For the text-containing cell, return its midpoint in [x, y] coordinate format. 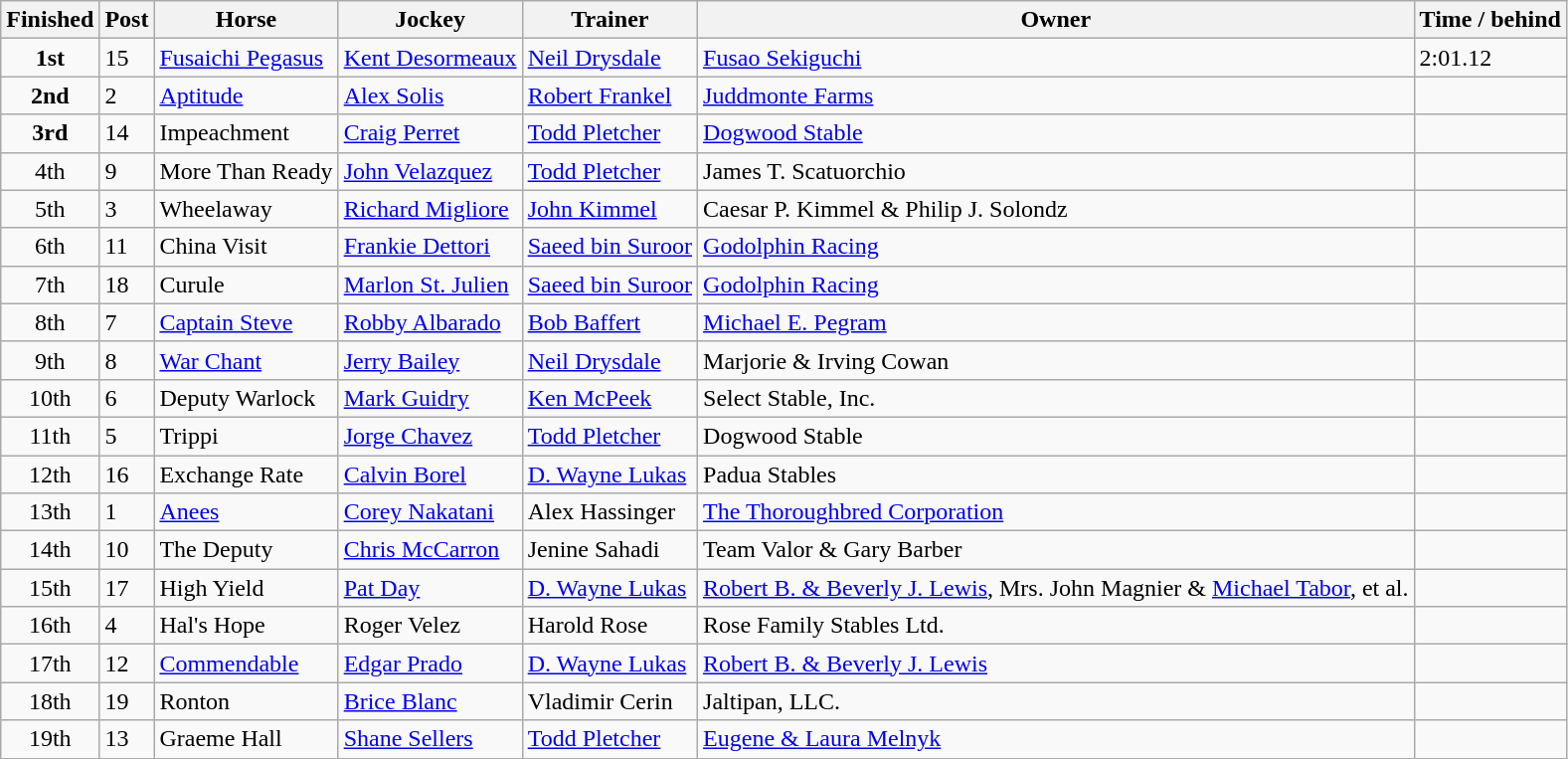
Jerry Bailey [430, 360]
2 [127, 95]
Robert B. & Beverly J. Lewis, Mrs. John Magnier & Michael Tabor, et al. [1056, 588]
John Kimmel [610, 209]
Harold Rose [610, 626]
Padua Stables [1056, 474]
Fusaichi Pegasus [247, 58]
Eugene & Laura Melnyk [1056, 739]
15 [127, 58]
Anees [247, 512]
13 [127, 739]
Curule [247, 285]
Ken McPeek [610, 398]
Robby Albarado [430, 322]
Post [127, 20]
The Thoroughbred Corporation [1056, 512]
18 [127, 285]
Craig Perret [430, 133]
16th [50, 626]
China Visit [247, 247]
Marjorie & Irving Cowan [1056, 360]
Roger Velez [430, 626]
17th [50, 664]
Pat Day [430, 588]
Shane Sellers [430, 739]
Jorge Chavez [430, 436]
13th [50, 512]
Chris McCarron [430, 550]
Time / behind [1489, 20]
11th [50, 436]
16 [127, 474]
10th [50, 398]
Wheelaway [247, 209]
Fusao Sekiguchi [1056, 58]
2:01.12 [1489, 58]
Captain Steve [247, 322]
Horse [247, 20]
14th [50, 550]
7 [127, 322]
11 [127, 247]
Caesar P. Kimmel & Philip J. Solondz [1056, 209]
Aptitude [247, 95]
5 [127, 436]
Team Valor & Gary Barber [1056, 550]
15th [50, 588]
17 [127, 588]
1st [50, 58]
9th [50, 360]
Marlon St. Julien [430, 285]
Bob Baffert [610, 322]
Robert B. & Beverly J. Lewis [1056, 664]
Owner [1056, 20]
Jaltipan, LLC. [1056, 701]
Edgar Prado [430, 664]
Finished [50, 20]
More Than Ready [247, 171]
14 [127, 133]
Deputy Warlock [247, 398]
Robert Frankel [610, 95]
Frankie Dettori [430, 247]
3rd [50, 133]
Vladimir Cerin [610, 701]
James T. Scatuorchio [1056, 171]
12 [127, 664]
18th [50, 701]
4 [127, 626]
The Deputy [247, 550]
19th [50, 739]
Trippi [247, 436]
Rose Family Stables Ltd. [1056, 626]
3 [127, 209]
Mark Guidry [430, 398]
Hal's Hope [247, 626]
Corey Nakatani [430, 512]
8 [127, 360]
Brice Blanc [430, 701]
Graeme Hall [247, 739]
Ronton [247, 701]
Trainer [610, 20]
1 [127, 512]
Alex Solis [430, 95]
2nd [50, 95]
8th [50, 322]
Richard Migliore [430, 209]
4th [50, 171]
Impeachment [247, 133]
6 [127, 398]
6th [50, 247]
Exchange Rate [247, 474]
Alex Hassinger [610, 512]
7th [50, 285]
Kent Desormeaux [430, 58]
5th [50, 209]
Juddmonte Farms [1056, 95]
19 [127, 701]
Jockey [430, 20]
Calvin Borel [430, 474]
High Yield [247, 588]
Jenine Sahadi [610, 550]
War Chant [247, 360]
9 [127, 171]
10 [127, 550]
John Velazquez [430, 171]
Michael E. Pegram [1056, 322]
12th [50, 474]
Select Stable, Inc. [1056, 398]
Commendable [247, 664]
